Return the (x, y) coordinate for the center point of the cell that contains the specified text.  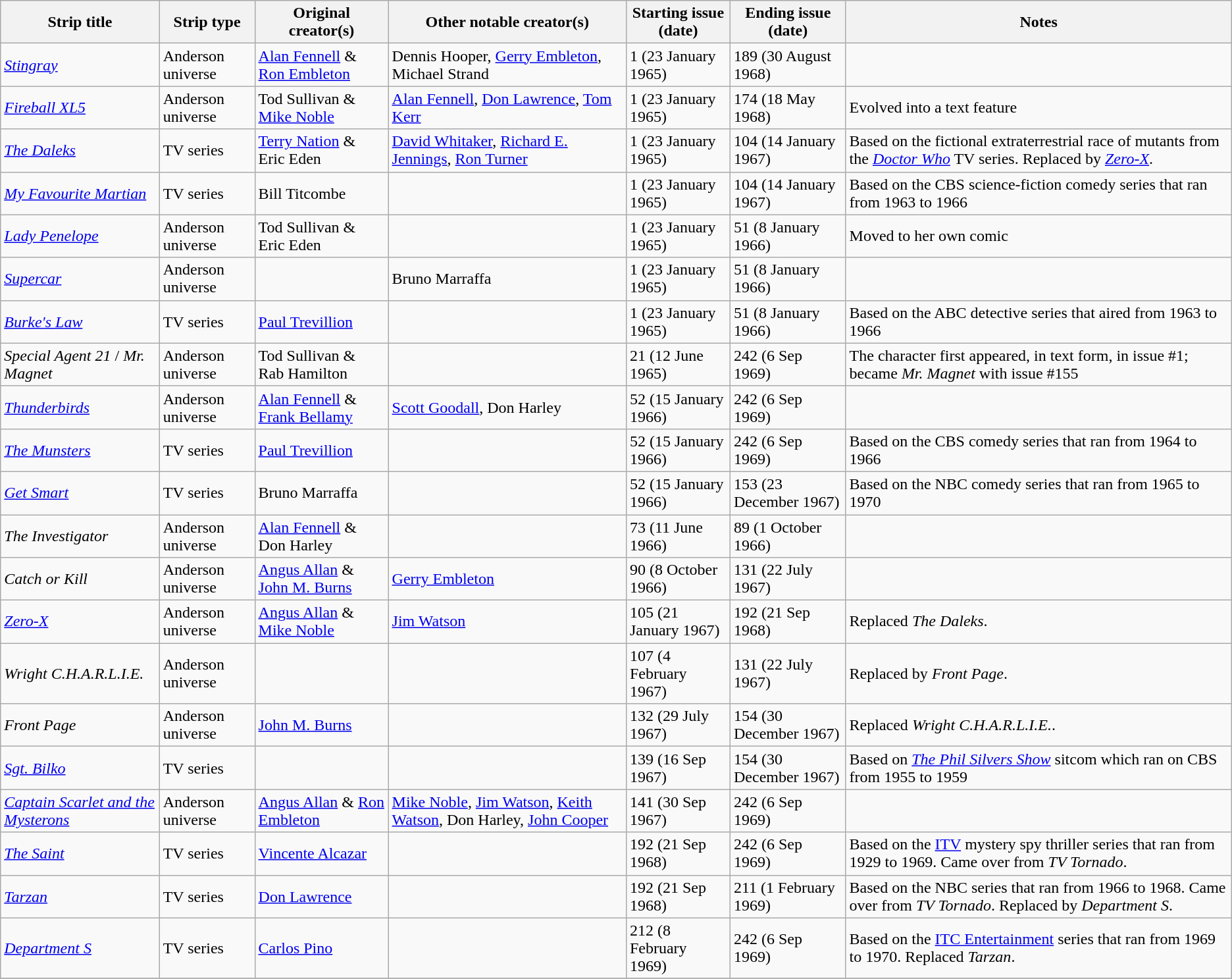
Fireball XL5 (80, 108)
Supercar (80, 279)
Based on the ITV mystery spy thriller series that ran from 1929 to 1969. Came over from TV Tornado. (1039, 853)
73 (11 June 1966) (678, 536)
Zero-X (80, 622)
Original creator(s) (321, 22)
Based on The Phil Silvers Show sitcom which ran on CBS from 1955 to 1959 (1039, 768)
Department S (80, 948)
Wright C.H.A.R.L.I.E. (80, 674)
Captain Scarlet and the Mysterons (80, 811)
89 (1 October 1966) (788, 536)
Tod Sullivan & Mike Noble (321, 108)
The Saint (80, 853)
Lady Penelope (80, 236)
Thunderbirds (80, 407)
Ending issue (date) (788, 22)
Dennis Hooper, Gerry Embleton, Michael Strand (507, 65)
105 (21 January 1967) (678, 622)
Starting issue (date) (678, 22)
Replaced by Front Page. (1039, 674)
212 (8 February 1969) (678, 948)
174 (18 May 1968) (788, 108)
Bill Titcombe (321, 194)
Mike Noble, Jim Watson, Keith Watson, Don Harley, John Cooper (507, 811)
Stingray (80, 65)
My Favourite Martian (80, 194)
Special Agent 21 / Mr. Magnet (80, 365)
Front Page (80, 726)
Based on the NBC comedy series that ran from 1965 to 1970 (1039, 492)
Moved to her own comic (1039, 236)
Based on the CBS comedy series that ran from 1964 to 1966 (1039, 450)
Evolved into a text feature (1039, 108)
The character first appeared, in text form, in issue #1; became Mr. Magnet with issue #155 (1039, 365)
Other notable creator(s) (507, 22)
The Munsters (80, 450)
Jim Watson (507, 622)
153 (23 December 1967) (788, 492)
90 (8 October 1966) (678, 579)
211 (1 February 1969) (788, 897)
Don Lawrence (321, 897)
Tod Sullivan & Rab Hamilton (321, 365)
132 (29 July 1967) (678, 726)
Tod Sullivan & Eric Eden (321, 236)
Angus Allan & John M. Burns (321, 579)
Based on the ITC Entertainment series that ran from 1969 to 1970. Replaced Tarzan. (1039, 948)
Strip title (80, 22)
141 (30 Sep 1967) (678, 811)
The Investigator (80, 536)
Gerry Embleton (507, 579)
Replaced Wright C.H.A.R.L.I.E.. (1039, 726)
Based on the CBS science-fiction comedy series that ran from 1963 to 1966 (1039, 194)
Alan Fennell & Frank Bellamy (321, 407)
Alan Fennell & Ron Embleton (321, 65)
Based on the NBC series that ran from 1966 to 1968. Came over from TV Tornado. Replaced by Department S. (1039, 897)
John M. Burns (321, 726)
Based on the ABC detective series that aired from 1963 to 1966 (1039, 321)
Based on the fictional extraterrestrial race of mutants from the Doctor Who TV series. Replaced by Zero-X. (1039, 150)
Vincente Alcazar (321, 853)
Get Smart (80, 492)
Angus Allan & Mike Noble (321, 622)
Notes (1039, 22)
Scott Goodall, Don Harley (507, 407)
Alan Fennell, Don Lawrence, Tom Kerr (507, 108)
Alan Fennell & Don Harley (321, 536)
Strip type (207, 22)
Carlos Pino (321, 948)
139 (16 Sep 1967) (678, 768)
21 (12 June 1965) (678, 365)
Tarzan (80, 897)
Burke's Law (80, 321)
Terry Nation & Eric Eden (321, 150)
Sgt. Bilko (80, 768)
Catch or Kill (80, 579)
189 (30 August 1968) (788, 65)
Angus Allan & Ron Embleton (321, 811)
107 (4 February 1967) (678, 674)
Replaced The Daleks. (1039, 622)
David Whitaker, Richard E. Jennings, Ron Turner (507, 150)
The Daleks (80, 150)
